Pinpoint the cell where the given text exists, returning its (x, y) midpoint coordinate. 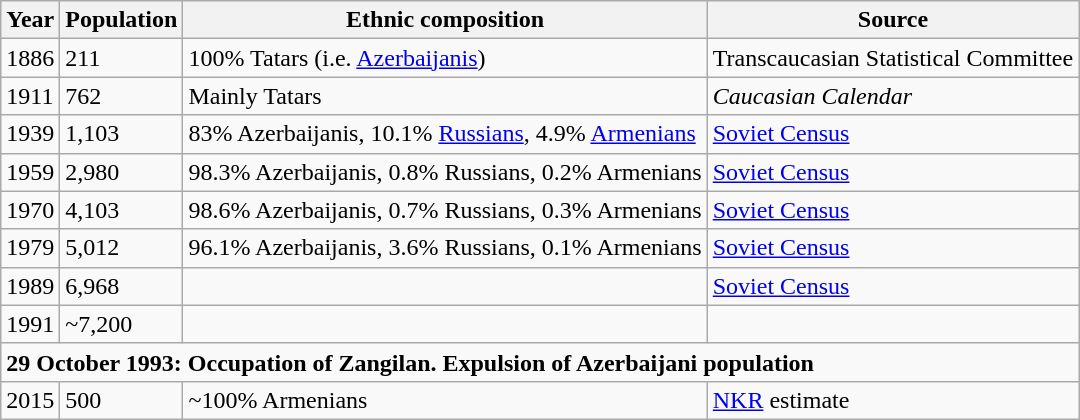
~100% Armenians (445, 400)
Source (892, 20)
Mainly Tatars (445, 96)
Caucasian Calendar (892, 96)
Population (122, 20)
1970 (30, 210)
29 October 1993: Occupation of Zangilan. Expulsion of Azerbaijani population (540, 362)
1991 (30, 324)
~7,200 (122, 324)
96.1% Azerbaijanis, 3.6% Russians, 0.1% Armenians (445, 248)
Ethnic composition (445, 20)
1911 (30, 96)
6,968 (122, 286)
2015 (30, 400)
83% Azerbaijanis, 10.1% Russians, 4.9% Armenians (445, 134)
5,012 (122, 248)
Year (30, 20)
100% Tatars (i.e. Azerbaijanis) (445, 58)
500 (122, 400)
98.3% Azerbaijanis, 0.8% Russians, 0.2% Armenians (445, 172)
211 (122, 58)
1,103 (122, 134)
1979 (30, 248)
1989 (30, 286)
4,103 (122, 210)
1939 (30, 134)
NKR estimate (892, 400)
98.6% Azerbaijanis, 0.7% Russians, 0.3% Armenians (445, 210)
762 (122, 96)
1886 (30, 58)
Transcaucasian Statistical Committee (892, 58)
2,980 (122, 172)
1959 (30, 172)
